Determine the [x, y] coordinate at the center of the cell enclosing the given text.  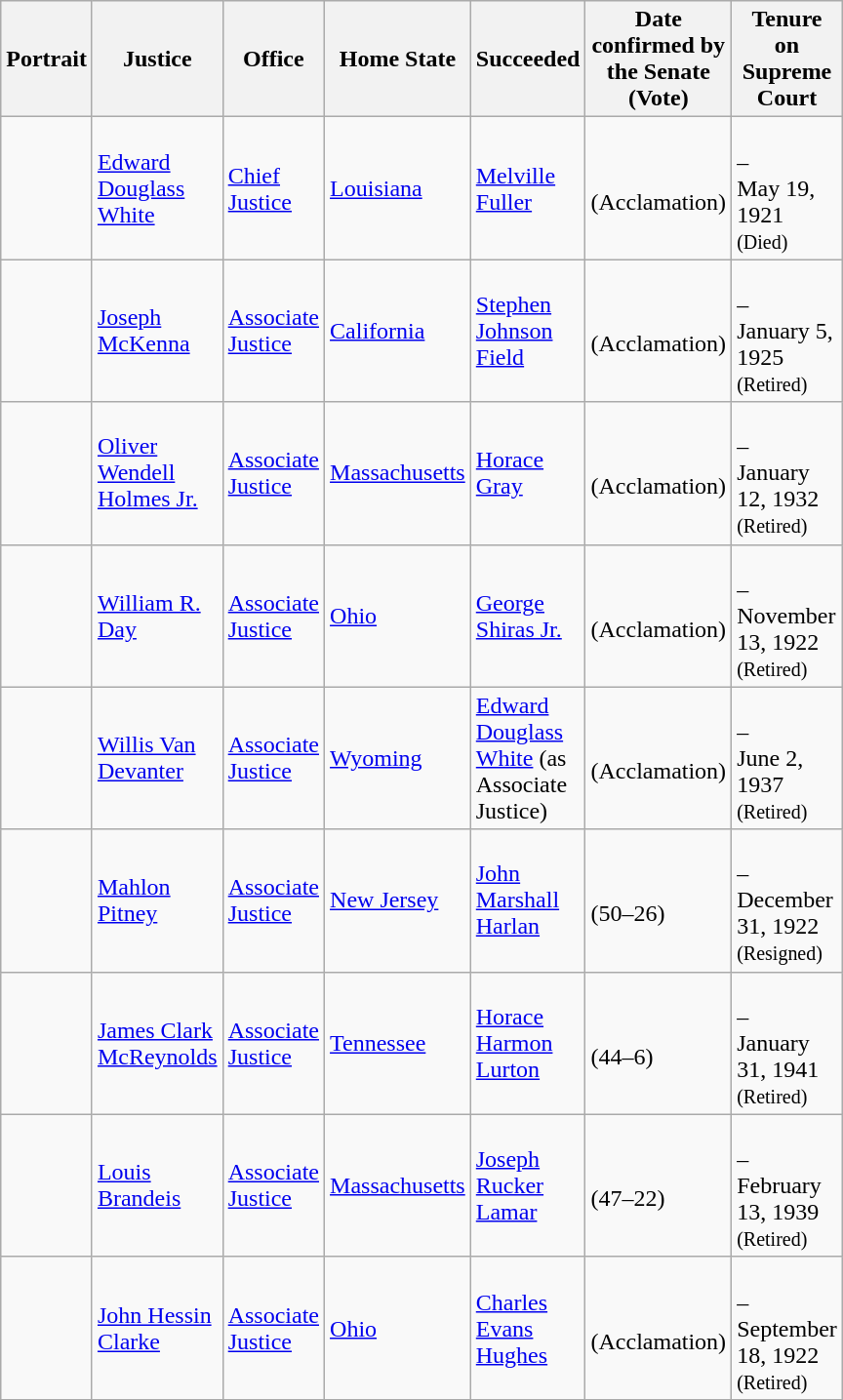
William R. Day [157, 616]
–November 13, 1922(Retired) [787, 616]
Mahlon Pitney [157, 900]
–January 12, 1932(Retired) [787, 473]
Edward Douglass White [157, 188]
Home State [398, 59]
John Hessin Clarke [157, 1328]
–May 19, 1921(Died) [787, 188]
Date confirmed by the Senate(Vote) [659, 59]
(50–26) [659, 900]
George Shiras Jr. [528, 616]
–February 13, 1939(Retired) [787, 1185]
Wyoming [398, 758]
Justice [157, 59]
Stephen Johnson Field [528, 331]
Louis Brandeis [157, 1185]
Horace Harmon Lurton [528, 1043]
–January 31, 1941(Retired) [787, 1043]
–December 31, 1922(Resigned) [787, 900]
–January 5, 1925(Retired) [787, 331]
Charles Evans Hughes [528, 1328]
(44–6) [659, 1043]
Tenure on Supreme Court [787, 59]
(47–22) [659, 1185]
Tennessee [398, 1043]
Office [273, 59]
Joseph McKenna [157, 331]
Oliver Wendell Holmes Jr. [157, 473]
New Jersey [398, 900]
Melville Fuller [528, 188]
John Marshall Harlan [528, 900]
Horace Gray [528, 473]
Chief Justice [273, 188]
California [398, 331]
Louisiana [398, 188]
–September 18, 1922(Retired) [787, 1328]
James Clark McReynolds [157, 1043]
–June 2, 1937(Retired) [787, 758]
Portrait [47, 59]
Succeeded [528, 59]
Willis Van Devanter [157, 758]
Edward Douglass White (as Associate Justice) [528, 758]
Joseph Rucker Lamar [528, 1185]
